Output the (x, y) coordinate of the center of the cell containing the given text.  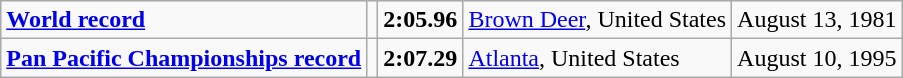
August 10, 1995 (817, 58)
World record (184, 20)
Atlanta, United States (598, 58)
Brown Deer, United States (598, 20)
2:07.29 (420, 58)
August 13, 1981 (817, 20)
Pan Pacific Championships record (184, 58)
2:05.96 (420, 20)
